Scan for the cell matching the given text and deliver its (X, Y) coordinate at center. 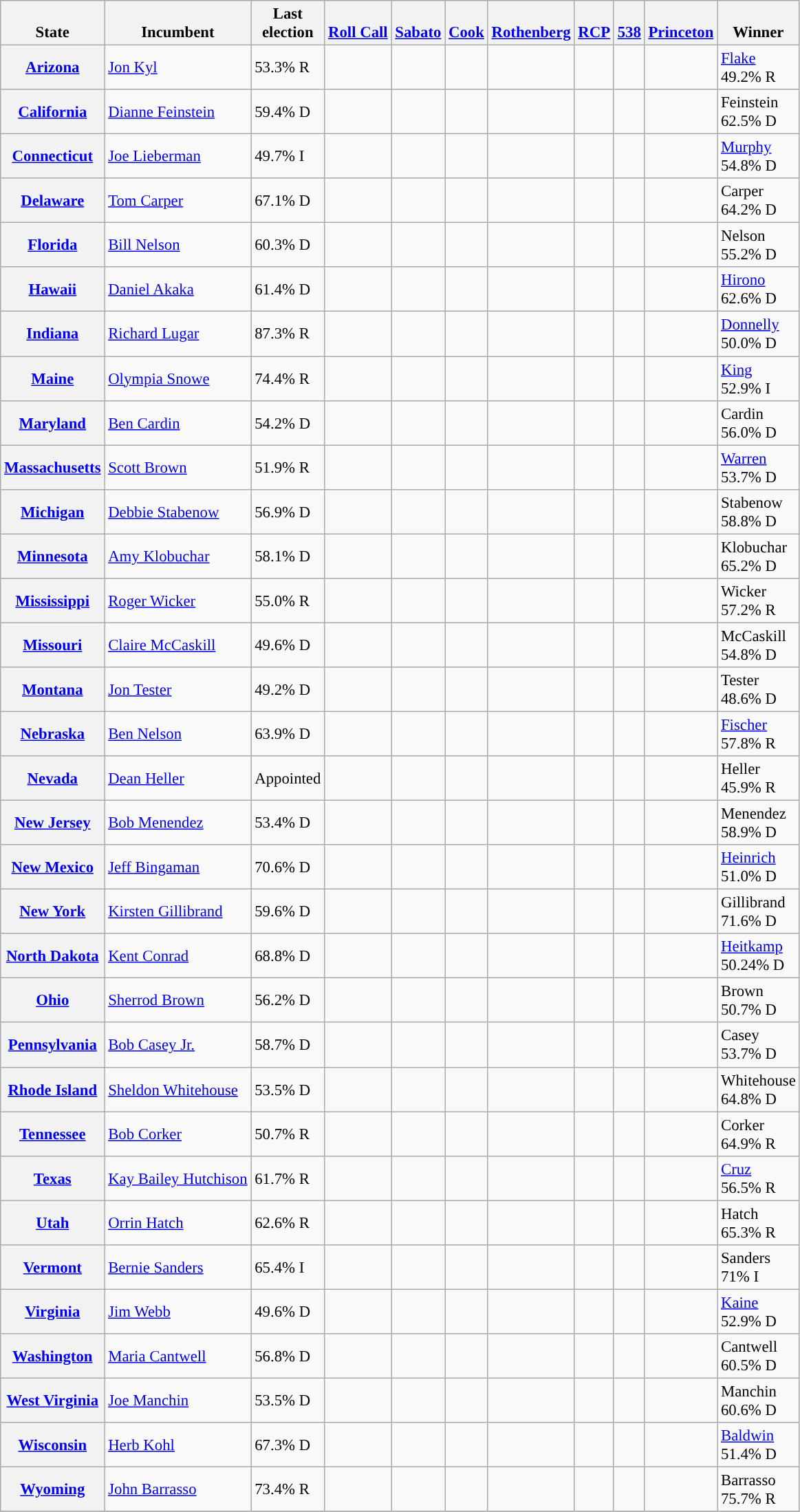
Wyoming (52, 1490)
Jim Webb (177, 1311)
Herb Kohl (177, 1445)
Kaine52.9% D (758, 1311)
65.4% I (288, 1267)
Dean Heller (177, 779)
Cruz56.5% R (758, 1178)
Missouri (52, 645)
Sherrod Brown (177, 1000)
Bob Menendez (177, 823)
Nevada (52, 779)
59.6% D (288, 912)
61.7% R (288, 1178)
Bob Corker (177, 1134)
68.8% D (288, 956)
67.1% D (288, 201)
Claire McCaskill (177, 645)
Tester48.6% D (758, 689)
Appointed (288, 779)
Maine (52, 378)
Kent Conrad (177, 956)
Hatch65.3% R (758, 1223)
63.9% D (288, 733)
55.0% R (288, 601)
Nelson55.2% D (758, 245)
60.3% D (288, 245)
Brown50.7% D (758, 1000)
Wicker57.2% R (758, 601)
Gillibrand71.6% D (758, 912)
56.8% D (288, 1357)
49.7% I (288, 157)
Ben Nelson (177, 733)
Ohio (52, 1000)
53.4% D (288, 823)
56.9% D (288, 512)
Minnesota (52, 556)
Vermont (52, 1267)
Daniel Akaka (177, 289)
Winner (758, 23)
State (52, 23)
56.2% D (288, 1000)
New York (52, 912)
Murphy54.8% D (758, 157)
Texas (52, 1178)
Bernie Sanders (177, 1267)
Jon Kyl (177, 67)
Menendez58.9% D (758, 823)
Feinstein62.5% D (758, 111)
New Jersey (52, 823)
Carper64.2% D (758, 201)
Joe Manchin (177, 1401)
Barrasso75.7% R (758, 1490)
Indiana (52, 334)
Debbie Stabenow (177, 512)
Cantwell60.5% D (758, 1357)
Bill Nelson (177, 245)
Washington (52, 1357)
Pennsylvania (52, 1046)
Donnelly50.0% D (758, 334)
Princeton (681, 23)
Casey53.7% D (758, 1046)
Utah (52, 1223)
Warren53.7% D (758, 468)
Florida (52, 245)
Mississippi (52, 601)
North Dakota (52, 956)
61.4% D (288, 289)
67.3% D (288, 1445)
70.6% D (288, 867)
51.9% R (288, 468)
McCaskill54.8% D (758, 645)
Massachusetts (52, 468)
Klobuchar65.2% D (758, 556)
Dianne Feinstein (177, 111)
Cook (466, 23)
Jon Tester (177, 689)
Olympia Snowe (177, 378)
Heller45.9% R (758, 779)
Kay Bailey Hutchison (177, 1178)
87.3% R (288, 334)
Delaware (52, 201)
Roll Call (358, 23)
Rothenberg (531, 23)
Orrin Hatch (177, 1223)
Scott Brown (177, 468)
Hirono62.6% D (758, 289)
King52.9% I (758, 378)
Joe Lieberman (177, 157)
West Virginia (52, 1401)
Montana (52, 689)
Stabenow58.8% D (758, 512)
New Mexico (52, 867)
Flake49.2% R (758, 67)
Roger Wicker (177, 601)
Tennessee (52, 1134)
Connecticut (52, 157)
Richard Lugar (177, 334)
Fischer57.8% R (758, 733)
Lastelection (288, 23)
Bob Casey Jr. (177, 1046)
58.1% D (288, 556)
62.6% R (288, 1223)
Michigan (52, 512)
Heinrich51.0% D (758, 867)
Sabato (418, 23)
Maria Cantwell (177, 1357)
58.7% D (288, 1046)
Amy Klobuchar (177, 556)
Sanders71% I (758, 1267)
74.4% R (288, 378)
49.2% D (288, 689)
53.3% R (288, 67)
Heitkamp50.24% D (758, 956)
Maryland (52, 422)
Jeff Bingaman (177, 867)
Cardin56.0% D (758, 422)
Sheldon Whitehouse (177, 1090)
California (52, 111)
Tom Carper (177, 201)
Wisconsin (52, 1445)
Arizona (52, 67)
Corker64.9% R (758, 1134)
Nebraska (52, 733)
Manchin60.6% D (758, 1401)
Virginia (52, 1311)
Rhode Island (52, 1090)
538 (629, 23)
54.2% D (288, 422)
Incumbent (177, 23)
Baldwin51.4% D (758, 1445)
Hawaii (52, 289)
Ben Cardin (177, 422)
John Barrasso (177, 1490)
RCP (594, 23)
73.4% R (288, 1490)
Kirsten Gillibrand (177, 912)
50.7% R (288, 1134)
59.4% D (288, 111)
Whitehouse64.8% D (758, 1090)
